For the text-containing cell, return its midpoint in (X, Y) coordinate format. 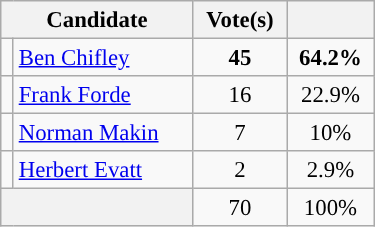
Norman Makin (103, 133)
7 (240, 133)
Herbert Evatt (103, 170)
10% (331, 133)
100% (331, 208)
2 (240, 170)
45 (240, 58)
70 (240, 208)
Ben Chifley (103, 58)
Frank Forde (103, 95)
64.2% (331, 58)
16 (240, 95)
2.9% (331, 170)
Vote(s) (240, 20)
22.9% (331, 95)
Candidate (98, 20)
